Extract the [x, y] coordinate from the center of the cell holding the provided text.  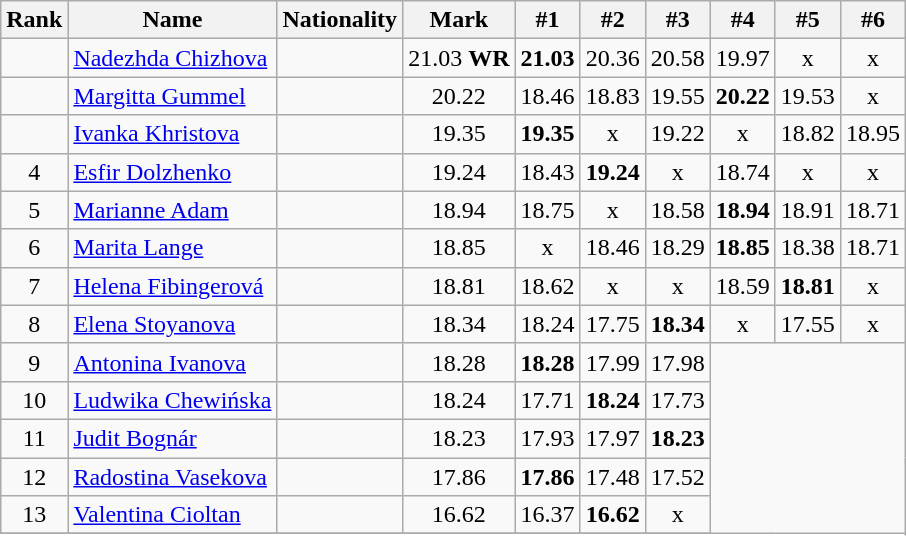
19.22 [678, 134]
#2 [612, 20]
17.93 [548, 438]
20.36 [612, 58]
13 [34, 515]
21.03 WR [459, 58]
17.98 [678, 362]
#6 [872, 20]
18.29 [678, 248]
20.58 [678, 58]
16.37 [548, 515]
18.62 [548, 286]
17.97 [612, 438]
Valentina Cioltan [172, 515]
18.95 [872, 134]
Mark [459, 20]
18.91 [808, 210]
18.43 [548, 172]
9 [34, 362]
17.99 [612, 362]
8 [34, 324]
18.38 [808, 248]
17.75 [612, 324]
10 [34, 400]
#3 [678, 20]
Judit Bognár [172, 438]
12 [34, 477]
Rank [34, 20]
17.52 [678, 477]
4 [34, 172]
17.55 [808, 324]
Esfir Dolzhenko [172, 172]
21.03 [548, 58]
Nationality [340, 20]
18.82 [808, 134]
11 [34, 438]
Elena Stoyanova [172, 324]
18.74 [742, 172]
18.75 [548, 210]
19.53 [808, 96]
17.48 [612, 477]
6 [34, 248]
Ludwika Chewińska [172, 400]
18.59 [742, 286]
19.55 [678, 96]
5 [34, 210]
Antonina Ivanova [172, 362]
18.58 [678, 210]
#1 [548, 20]
#5 [808, 20]
Ivanka Khristova [172, 134]
Marianne Adam [172, 210]
7 [34, 286]
17.71 [548, 400]
#4 [742, 20]
Marita Lange [172, 248]
Name [172, 20]
17.73 [678, 400]
18.83 [612, 96]
Radostina Vasekova [172, 477]
Nadezhda Chizhova [172, 58]
19.97 [742, 58]
Helena Fibingerová [172, 286]
Margitta Gummel [172, 96]
